Extract the [X, Y] coordinate from the center of the cell holding the provided text.  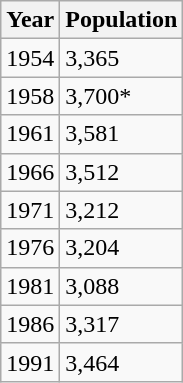
1981 [30, 286]
3,700* [122, 96]
1954 [30, 58]
1976 [30, 248]
3,512 [122, 172]
3,464 [122, 362]
1986 [30, 324]
1958 [30, 96]
Year [30, 20]
3,365 [122, 58]
3,317 [122, 324]
1961 [30, 134]
Population [122, 20]
3,204 [122, 248]
3,581 [122, 134]
1971 [30, 210]
3,088 [122, 286]
1991 [30, 362]
1966 [30, 172]
3,212 [122, 210]
